Return (X, Y) of the center of cell containing provided text 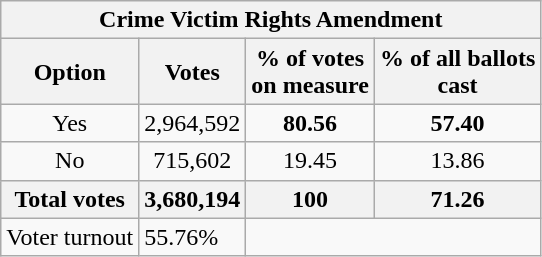
Votes (192, 72)
Crime Victim Rights Amendment (271, 20)
71.26 (457, 199)
% of voteson measure (310, 72)
No (70, 161)
Yes (70, 123)
715,602 (192, 161)
80.56 (310, 123)
13.86 (457, 161)
Voter turnout (70, 237)
% of all ballotscast (457, 72)
100 (310, 199)
2,964,592 (192, 123)
Option (70, 72)
57.40 (457, 123)
19.45 (310, 161)
55.76% (192, 237)
3,680,194 (192, 199)
Total votes (70, 199)
